Return the [x, y] coordinate for the center point of the cell that contains the specified text.  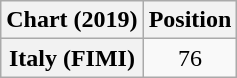
Position [190, 20]
Chart (2019) [72, 20]
Italy (FIMI) [72, 58]
76 [190, 58]
